Return (x, y) of the center of cell containing provided text 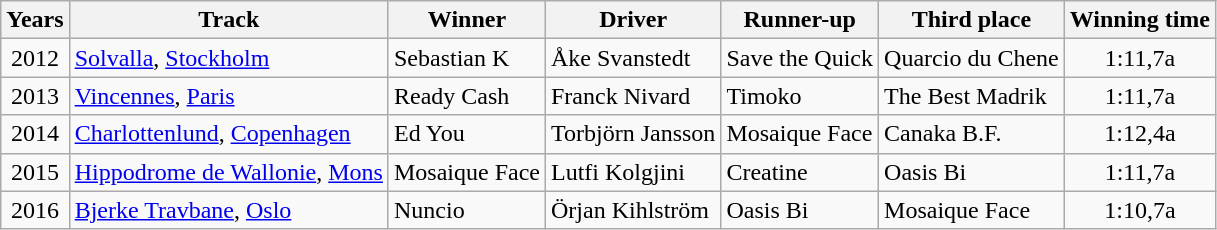
1:12,4a (1140, 134)
Winner (466, 20)
Ready Cash (466, 96)
Canaka B.F. (972, 134)
Quarcio du Chene (972, 58)
Runner-up (800, 20)
2013 (35, 96)
Lutfi Kolgjini (632, 172)
The Best Madrik (972, 96)
Track (228, 20)
2012 (35, 58)
Years (35, 20)
Hippodrome de Wallonie, Mons (228, 172)
Franck Nivard (632, 96)
Ed You (466, 134)
Driver (632, 20)
Winning time (1140, 20)
Timoko (800, 96)
Save the Quick (800, 58)
Nuncio (466, 210)
1:10,7a (1140, 210)
2014 (35, 134)
Third place (972, 20)
Åke Svanstedt (632, 58)
Creatine (800, 172)
Solvalla, Stockholm (228, 58)
Bjerke Travbane, Oslo (228, 210)
Sebastian K (466, 58)
2016 (35, 210)
Örjan Kihlström (632, 210)
Vincennes, Paris (228, 96)
Charlottenlund, Copenhagen (228, 134)
2015 (35, 172)
Torbjörn Jansson (632, 134)
